Extract the (x, y) coordinate from the center of the cell holding the provided text.  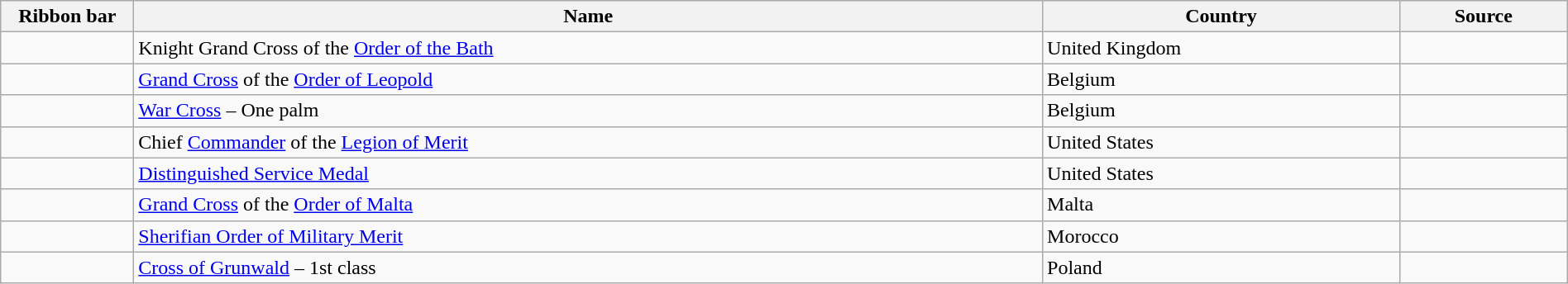
Grand Cross of the Order of Malta (589, 205)
Knight Grand Cross of the Order of the Bath (589, 48)
Country (1221, 17)
Morocco (1221, 236)
Distinguished Service Medal (589, 173)
Sherifian Order of Military Merit (589, 236)
Cross of Grunwald – 1st class (589, 267)
Chief Commander of the Legion of Merit (589, 142)
United Kingdom (1221, 48)
Grand Cross of the Order of Leopold (589, 79)
Ribbon bar (68, 17)
Poland (1221, 267)
Malta (1221, 205)
War Cross – One palm (589, 111)
Name (589, 17)
Source (1484, 17)
